Pinpoint the cell where the given text exists, returning its [X, Y] midpoint coordinate. 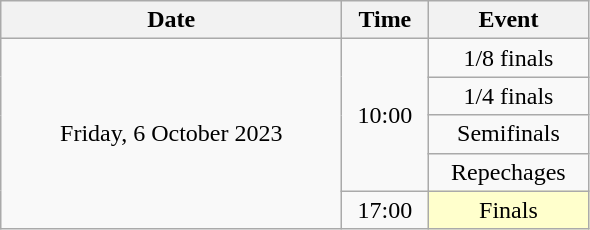
Event [508, 20]
Repechages [508, 172]
Finals [508, 210]
17:00 [385, 210]
Friday, 6 October 2023 [172, 134]
1/8 finals [508, 58]
1/4 finals [508, 96]
10:00 [385, 115]
Time [385, 20]
Semifinals [508, 134]
Date [172, 20]
